Find where the given text appears and provide that cell's center as [X, Y] coordinate. 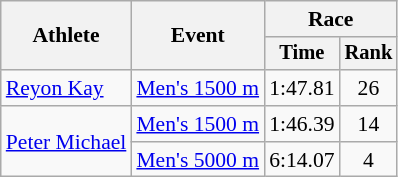
Athlete [66, 36]
Reyon Kay [66, 88]
Rank [369, 54]
1:47.81 [302, 88]
Peter Michael [66, 142]
Time [302, 54]
Event [198, 36]
Race [330, 19]
1:46.39 [302, 124]
26 [369, 88]
14 [369, 124]
